Return the (x, y) coordinate for the center point of the cell that contains the specified text.  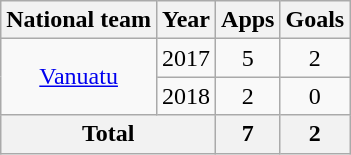
2017 (186, 58)
National team (79, 20)
5 (248, 58)
Total (108, 134)
Apps (248, 20)
Vanuatu (79, 77)
2018 (186, 96)
0 (315, 96)
Goals (315, 20)
Year (186, 20)
7 (248, 134)
